Scan for the cell matching the given text and deliver its [x, y] coordinate at center. 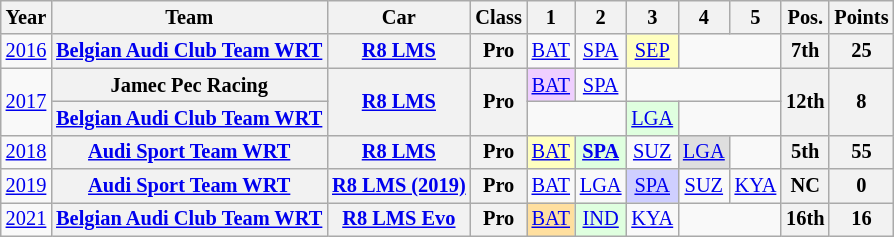
2021 [26, 219]
2018 [26, 152]
8 [861, 102]
1 [551, 17]
2017 [26, 102]
R8 LMS Evo [398, 219]
2 [601, 17]
3 [652, 17]
4 [704, 17]
25 [861, 51]
Class [499, 17]
Points [861, 17]
Jamec Pec Racing [189, 85]
0 [861, 186]
7th [805, 51]
55 [861, 152]
NC [805, 186]
16th [805, 219]
5th [805, 152]
5 [756, 17]
Year [26, 17]
Pos. [805, 17]
Car [398, 17]
R8 LMS (2019) [398, 186]
SEP [652, 51]
IND [601, 219]
2016 [26, 51]
16 [861, 219]
12th [805, 102]
Team [189, 17]
2019 [26, 186]
